Scan for the cell matching the given text and deliver its (X, Y) coordinate at center. 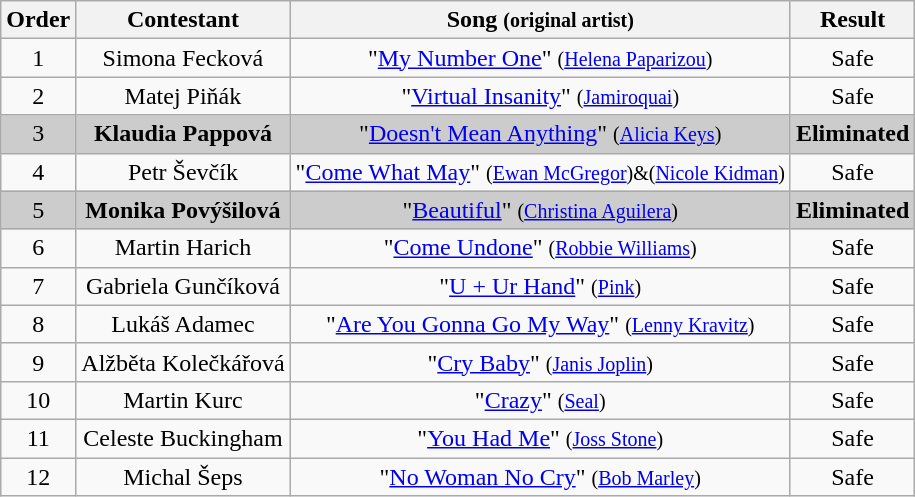
10 (38, 400)
7 (38, 286)
"Crazy" (Seal) (540, 400)
"No Woman No Cry" (Bob Marley) (540, 477)
Monika Povýšilová (183, 210)
"You Had Me" (Joss Stone) (540, 438)
"Are You Gonna Go My Way" (Lenny Kravitz) (540, 324)
"Cry Baby" (Janis Joplin) (540, 362)
"U + Ur Hand" (Pink) (540, 286)
Martin Harich (183, 248)
"Beautiful" (Christina Aguilera) (540, 210)
Gabriela Gunčíková (183, 286)
9 (38, 362)
3 (38, 134)
Order (38, 20)
Alžběta Kolečkářová (183, 362)
Simona Fecková (183, 58)
1 (38, 58)
Celeste Buckingham (183, 438)
Contestant (183, 20)
Petr Ševčík (183, 172)
11 (38, 438)
Song (original artist) (540, 20)
4 (38, 172)
2 (38, 96)
12 (38, 477)
Matej Piňák (183, 96)
Lukáš Adamec (183, 324)
Result (852, 20)
"Come Undone" (Robbie Williams) (540, 248)
"My Number One" (Helena Paparizou) (540, 58)
"Virtual Insanity" (Jamiroquai) (540, 96)
8 (38, 324)
"Doesn't Mean Anything" (Alicia Keys) (540, 134)
5 (38, 210)
Martin Kurc (183, 400)
"Come What May" (Ewan McGregor)&(Nicole Kidman) (540, 172)
Michal Šeps (183, 477)
Klaudia Pappová (183, 134)
6 (38, 248)
